Determine the [X, Y] coordinate at the center of the cell enclosing the given text.  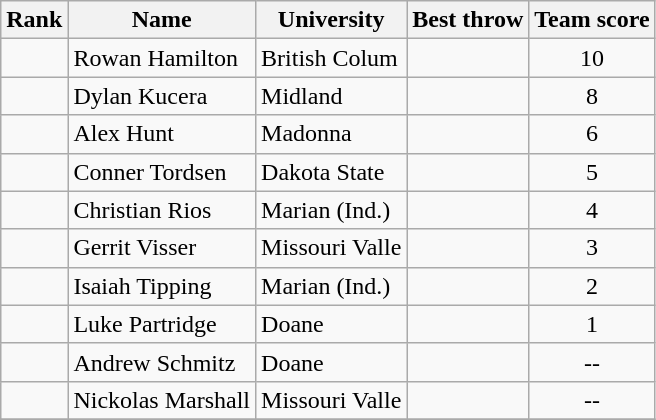
Midland [332, 96]
Team score [592, 20]
Dylan Kucera [162, 96]
Best throw [468, 20]
Luke Partridge [162, 324]
Dakota State [332, 172]
Andrew Schmitz [162, 362]
10 [592, 58]
Rowan Hamilton [162, 58]
British Colum [332, 58]
Nickolas Marshall [162, 400]
6 [592, 134]
5 [592, 172]
Gerrit Visser [162, 248]
Isaiah Tipping [162, 286]
2 [592, 286]
4 [592, 210]
3 [592, 248]
Conner Tordsen [162, 172]
Madonna [332, 134]
Christian Rios [162, 210]
1 [592, 324]
Name [162, 20]
Rank [34, 20]
University [332, 20]
8 [592, 96]
Alex Hunt [162, 134]
